For the text-containing cell, return its midpoint in [X, Y] coordinate format. 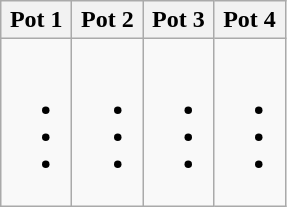
Pot 4 [250, 20]
Pot 2 [108, 20]
Pot 1 [36, 20]
Pot 3 [178, 20]
